Extract the (X, Y) coordinate from the center of the cell holding the provided text.  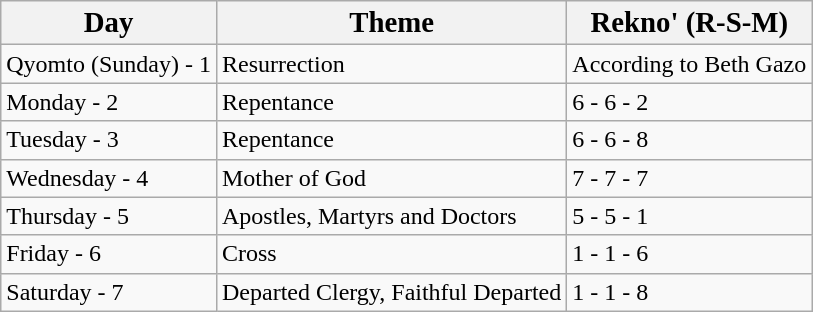
Mother of God (391, 178)
5 - 5 - 1 (690, 216)
Wednesday - 4 (109, 178)
1 - 1 - 6 (690, 254)
Thursday - 5 (109, 216)
According to Beth Gazo (690, 64)
Saturday - 7 (109, 292)
7 - 7 - 7 (690, 178)
6 - 6 - 8 (690, 140)
Qyomto (Sunday) - 1 (109, 64)
Apostles, Martyrs and Doctors (391, 216)
Cross (391, 254)
Monday - 2 (109, 102)
Friday - 6 (109, 254)
Departed Clergy, Faithful Departed (391, 292)
Tuesday - 3 (109, 140)
Theme (391, 23)
Rekno' (R-S-M) (690, 23)
Day (109, 23)
6 - 6 - 2 (690, 102)
Resurrection (391, 64)
1 - 1 - 8 (690, 292)
